Scan for the cell matching the given text and deliver its [x, y] coordinate at center. 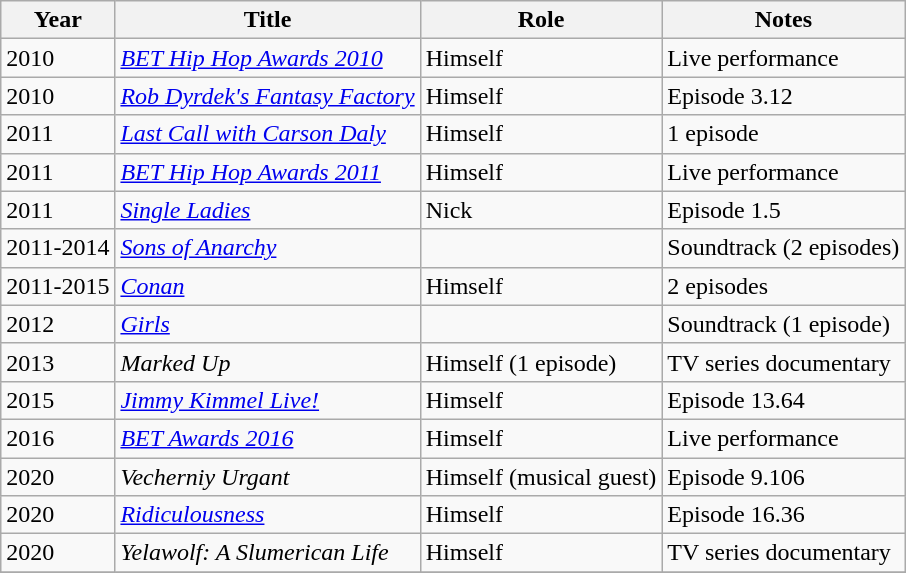
Girls [268, 324]
Marked Up [268, 362]
BET Hip Hop Awards 2010 [268, 58]
Year [58, 20]
BET Awards 2016 [268, 438]
Ridiculousness [268, 515]
Himself (1 episode) [541, 362]
2015 [58, 400]
Himself (musical guest) [541, 477]
Soundtrack (2 episodes) [784, 248]
Single Ladies [268, 210]
Episode 9.106 [784, 477]
2011-2014 [58, 248]
Episode 3.12 [784, 96]
Jimmy Kimmel Live! [268, 400]
Yelawolf: A Slumerican Life [268, 553]
Last Call with Carson Daly [268, 134]
2013 [58, 362]
2012 [58, 324]
Sons of Anarchy [268, 248]
Episode 16.36 [784, 515]
Title [268, 20]
Vecherniy Urgant [268, 477]
BET Hip Hop Awards 2011 [268, 172]
Soundtrack (1 episode) [784, 324]
1 episode [784, 134]
Role [541, 20]
Notes [784, 20]
Episode 1.5 [784, 210]
2016 [58, 438]
2011-2015 [58, 286]
Nick [541, 210]
2 episodes [784, 286]
Rob Dyrdek's Fantasy Factory [268, 96]
Episode 13.64 [784, 400]
Conan [268, 286]
